Extract the [X, Y] coordinate from the center of the cell holding the provided text.  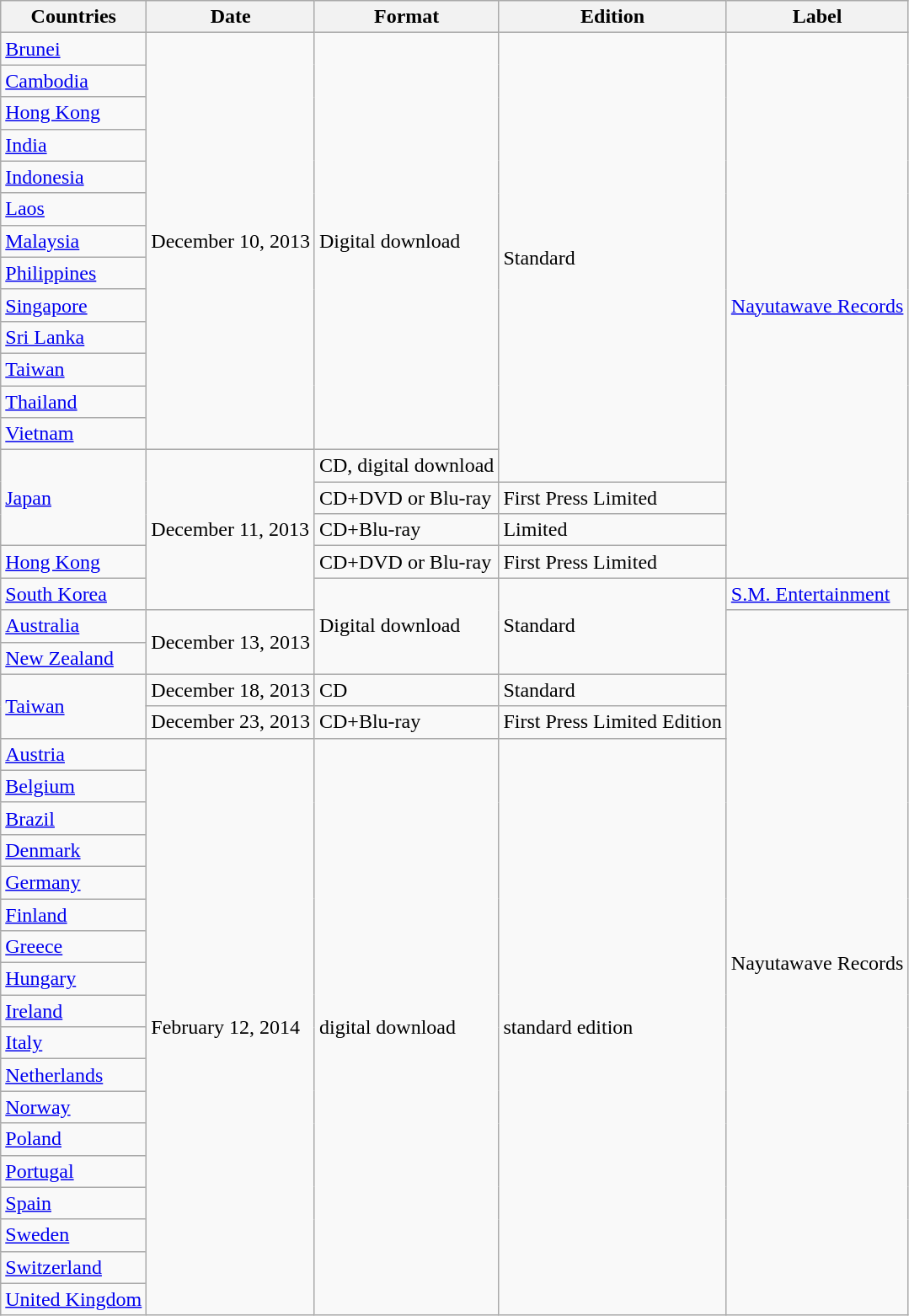
Cambodia [74, 81]
Date [231, 17]
CD, digital download [406, 466]
Philippines [74, 273]
Sweden [74, 1235]
Portugal [74, 1171]
Poland [74, 1139]
Austria [74, 754]
First Press Limited Edition [612, 722]
Sri Lanka [74, 337]
standard edition [612, 1026]
Edition [612, 17]
CD [406, 690]
Ireland [74, 1011]
Australia [74, 626]
Indonesia [74, 177]
December 18, 2013 [231, 690]
Finland [74, 914]
December 11, 2013 [231, 530]
Format [406, 17]
Limited [612, 530]
Spain [74, 1203]
Switzerland [74, 1267]
Label [817, 17]
Laos [74, 209]
Italy [74, 1043]
Malaysia [74, 241]
United Kingdom [74, 1299]
Norway [74, 1107]
digital download [406, 1026]
Singapore [74, 305]
Netherlands [74, 1075]
Belgium [74, 786]
Japan [74, 498]
Hungary [74, 979]
South Korea [74, 594]
Brazil [74, 818]
Brunei [74, 49]
New Zealand [74, 658]
Vietnam [74, 434]
December 23, 2013 [231, 722]
S.M. Entertainment [817, 594]
Denmark [74, 850]
December 10, 2013 [231, 241]
February 12, 2014 [231, 1026]
Countries [74, 17]
Greece [74, 947]
Germany [74, 882]
India [74, 145]
Thailand [74, 402]
December 13, 2013 [231, 642]
